Search for the cell housing the specified text and yield its [X, Y] center coordinate. 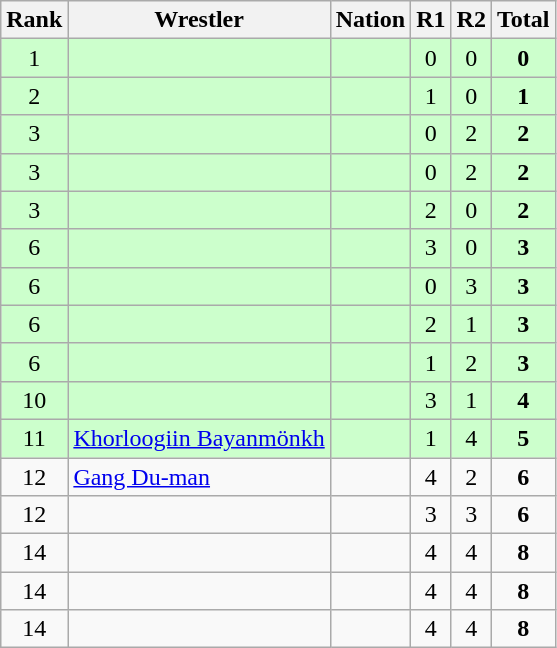
Gang Du-man [199, 477]
R1 [431, 20]
Nation [370, 20]
R2 [471, 20]
11 [34, 438]
10 [34, 400]
Khorloogiin Bayanmönkh [199, 438]
Rank [34, 20]
Wrestler [199, 20]
5 [523, 438]
Total [523, 20]
